Locate the cell with the specified text and output its (x, y) center coordinate. 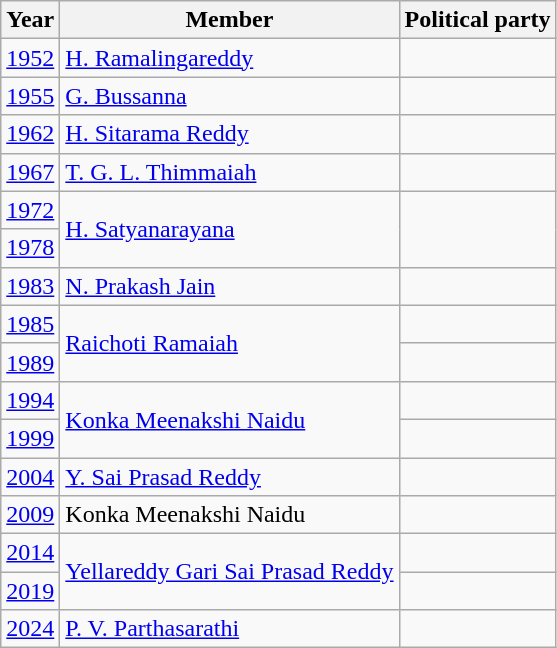
N. Prakash Jain (230, 286)
1994 (30, 400)
1985 (30, 324)
1955 (30, 96)
2014 (30, 553)
Yellareddy Gari Sai Prasad Reddy (230, 572)
H. Satyanarayana (230, 229)
2004 (30, 477)
P. V. Parthasarathi (230, 629)
G. Bussanna (230, 96)
1989 (30, 362)
1962 (30, 134)
2009 (30, 515)
1999 (30, 438)
1983 (30, 286)
Y. Sai Prasad Reddy (230, 477)
Political party (478, 20)
Member (230, 20)
T. G. L. Thimmaiah (230, 172)
2019 (30, 591)
1978 (30, 248)
1952 (30, 58)
H. Sitarama Reddy (230, 134)
Raichoti Ramaiah (230, 343)
H. Ramalingareddy (230, 58)
1972 (30, 210)
1967 (30, 172)
Year (30, 20)
2024 (30, 629)
